From the cell containing the given text, extract its center point as (x, y) coordinate. 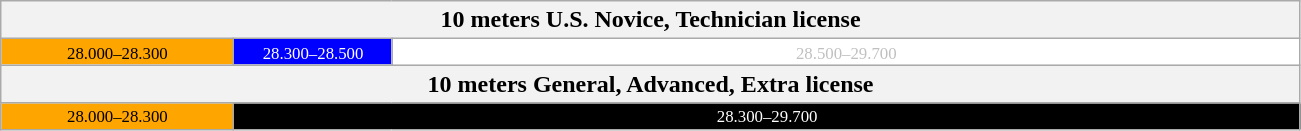
10 meters General, Advanced, Extra license (651, 84)
28.500–29.700 (846, 52)
28.300–28.500 (313, 52)
28.300–29.700 (767, 116)
10 meters U.S. Novice, Technician license (651, 20)
